Locate the cell with the specified text and output its (x, y) center coordinate. 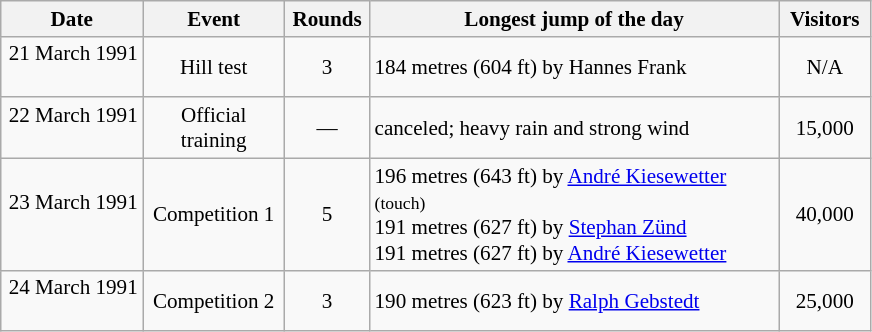
196 metres (643 ft) by André Kiesewetter (touch)191 metres (627 ft) by Stephan Zünd 191 metres (627 ft) by André Kiesewetter (574, 214)
Official training (214, 128)
N/A (824, 66)
22 March 1991 (72, 128)
— (328, 128)
21 March 1991 (72, 66)
Date (72, 18)
190 metres (623 ft) by Ralph Gebstedt (574, 300)
15,000 (824, 128)
25,000 (824, 300)
40,000 (824, 214)
184 metres (604 ft) by Hannes Frank (574, 66)
Longest jump of the day (574, 18)
Competition 2 (214, 300)
5 (328, 214)
24 March 1991 (72, 300)
23 March 1991 (72, 214)
canceled; heavy rain and strong wind (574, 128)
Hill test (214, 66)
Competition 1 (214, 214)
Event (214, 18)
Visitors (824, 18)
Rounds (328, 18)
